Return [X, Y] of the center of cell containing provided text 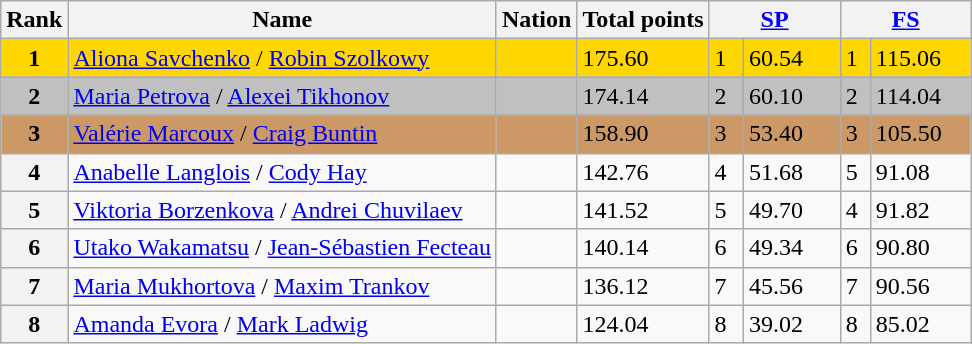
Utako Wakamatsu / Jean-Sébastien Fecteau [282, 248]
Nation [536, 20]
39.02 [792, 324]
Maria Mukhortova / Maxim Trankov [282, 286]
49.34 [792, 248]
Valérie Marcoux / Craig Buntin [282, 134]
Anabelle Langlois / Cody Hay [282, 172]
Aliona Savchenko / Robin Szolkowy [282, 58]
Viktoria Borzenkova / Andrei Chuvilaev [282, 210]
Rank [34, 20]
60.54 [792, 58]
FS [906, 20]
174.14 [643, 96]
91.08 [920, 172]
90.80 [920, 248]
114.04 [920, 96]
Maria Petrova / Alexei Tikhonov [282, 96]
158.90 [643, 134]
51.68 [792, 172]
141.52 [643, 210]
Total points [643, 20]
49.70 [792, 210]
124.04 [643, 324]
136.12 [643, 286]
140.14 [643, 248]
60.10 [792, 96]
142.76 [643, 172]
85.02 [920, 324]
175.60 [643, 58]
91.82 [920, 210]
SP [774, 20]
45.56 [792, 286]
53.40 [792, 134]
90.56 [920, 286]
105.50 [920, 134]
Name [282, 20]
115.06 [920, 58]
Amanda Evora / Mark Ladwig [282, 324]
